Output the (X, Y) coordinate of the center of the cell containing the given text.  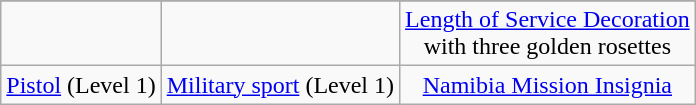
Military sport (Level 1) (280, 85)
Pistol (Level 1) (81, 85)
Length of Service Decorationwith three golden rosettes (548, 34)
Namibia Mission Insignia (548, 85)
